Determine the (X, Y) coordinate at the center of the cell enclosing the given text.  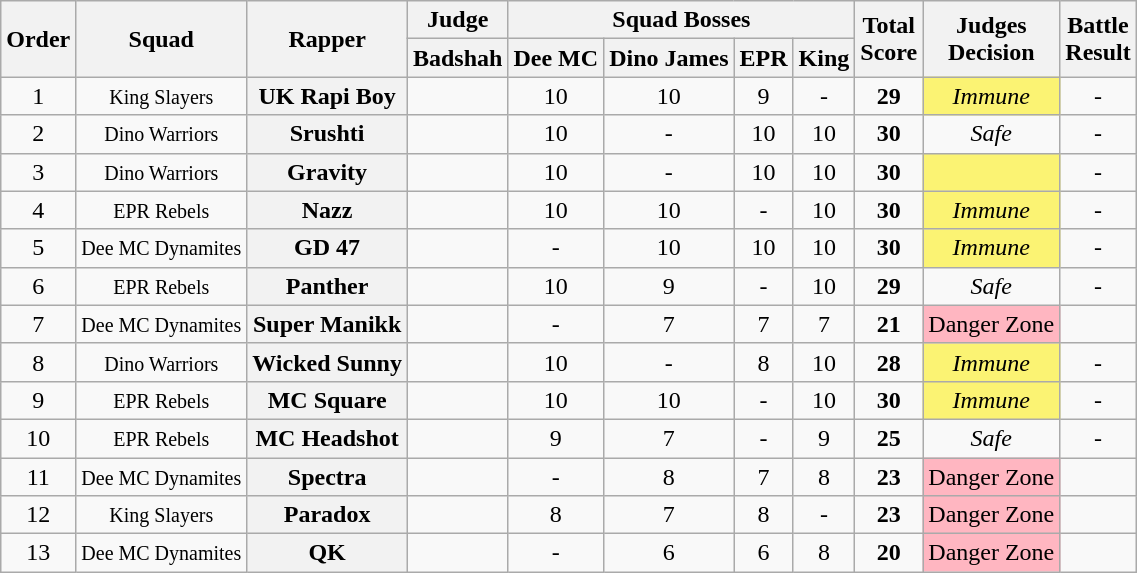
25 (889, 438)
QK (328, 553)
Paradox (328, 515)
Spectra (328, 477)
TotalScore (889, 39)
EPR (764, 58)
Squad (162, 39)
4 (38, 210)
Super Manikk (328, 324)
Dino James (669, 58)
Rapper (328, 39)
5 (38, 248)
UK Rapi Boy (328, 96)
28 (889, 362)
BattleResult (1098, 39)
GD 47 (328, 248)
13 (38, 553)
Wicked Sunny (328, 362)
11 (38, 477)
King (824, 58)
3 (38, 172)
Srushti (328, 134)
Squad Bosses (682, 20)
2 (38, 134)
JudgesDecision (992, 39)
Order (38, 39)
MC Headshot (328, 438)
Nazz (328, 210)
Judge (457, 20)
Gravity (328, 172)
MC Square (328, 400)
1 (38, 96)
Dee MC (556, 58)
12 (38, 515)
Panther (328, 286)
21 (889, 324)
Badshah (457, 58)
20 (889, 553)
